For the text-containing cell, return its midpoint in [x, y] coordinate format. 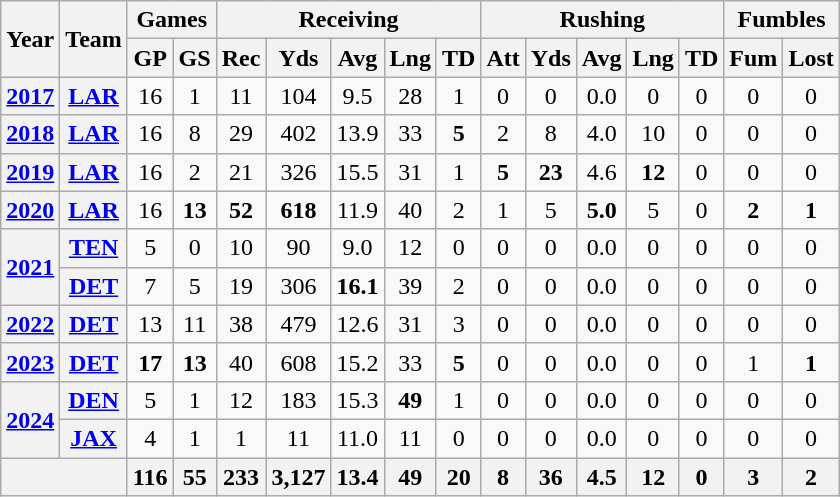
2017 [30, 96]
Fumbles [782, 20]
11.0 [358, 438]
23 [550, 172]
GP [150, 58]
233 [241, 477]
104 [298, 96]
36 [550, 477]
21 [241, 172]
Year [30, 39]
7 [150, 286]
38 [241, 324]
2018 [30, 134]
Receiving [348, 20]
29 [241, 134]
326 [298, 172]
39 [410, 286]
19 [241, 286]
13.9 [358, 134]
GS [194, 58]
Rec [241, 58]
13.4 [358, 477]
4 [150, 438]
183 [298, 400]
479 [298, 324]
306 [298, 286]
TEN [94, 248]
402 [298, 134]
9.5 [358, 96]
608 [298, 362]
4.6 [602, 172]
9.0 [358, 248]
4.5 [602, 477]
116 [150, 477]
16.1 [358, 286]
DEN [94, 400]
Games [172, 20]
2021 [30, 267]
2024 [30, 419]
Att [503, 58]
4.0 [602, 134]
17 [150, 362]
90 [298, 248]
Fum [754, 58]
2022 [30, 324]
5.0 [602, 210]
55 [194, 477]
Lost [811, 58]
JAX [94, 438]
618 [298, 210]
2020 [30, 210]
52 [241, 210]
15.2 [358, 362]
Rushing [602, 20]
15.3 [358, 400]
2019 [30, 172]
2023 [30, 362]
11.9 [358, 210]
20 [458, 477]
15.5 [358, 172]
28 [410, 96]
Team [94, 39]
12.6 [358, 324]
3,127 [298, 477]
